Search for the cell housing the specified text and yield its (X, Y) center coordinate. 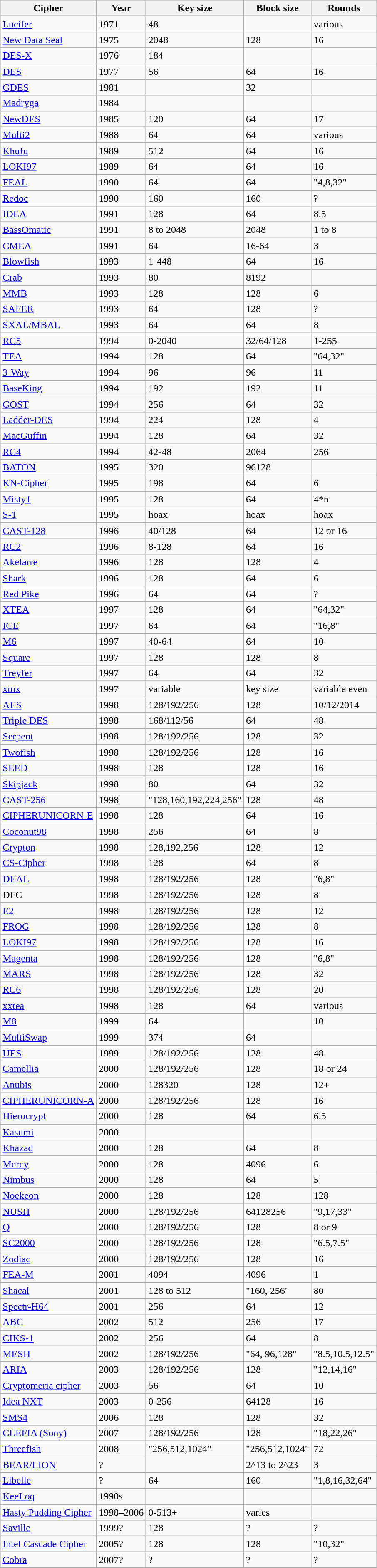
BATON (48, 467)
BaseKing (48, 388)
120 (195, 119)
"64, 96,128" (278, 1354)
FROG (48, 926)
FEAL (48, 182)
Kasumi (48, 1132)
0-256 (195, 1401)
Saville (48, 1528)
1975 (122, 40)
2064 (278, 451)
GOST (48, 404)
8 or 9 (344, 1227)
1988 (122, 135)
ICE (48, 626)
1998–2006 (122, 1512)
224 (195, 420)
Khazad (48, 1148)
ABC (48, 1322)
"10,32" (344, 1544)
Multi2 (48, 135)
Zodiac (48, 1259)
Rounds (344, 8)
AES (48, 705)
Serpent (48, 737)
1990s (122, 1496)
Treyfer (48, 673)
12+ (344, 1085)
ARIA (48, 1370)
6.5 (344, 1116)
Lucifer (48, 24)
Crab (48, 277)
Threefish (48, 1449)
Spectr-H64 (48, 1306)
New Data Seal (48, 40)
128320 (195, 1085)
TEA (48, 356)
MMB (48, 293)
CIKS-1 (48, 1338)
SAFER (48, 309)
Square (48, 657)
DES-X (48, 56)
S-1 (48, 515)
Nimbus (48, 1180)
SXAL/MBAL (48, 325)
RC2 (48, 547)
1 (344, 1275)
1-255 (344, 341)
168/112/56 (195, 721)
Akelarre (48, 562)
SMS4 (48, 1417)
8 to 2048 (195, 230)
SEED (48, 768)
RC5 (48, 341)
42-48 (195, 451)
DFC (48, 895)
Cryptomeria cipher (48, 1385)
40/128 (195, 531)
"16,8" (344, 626)
NewDES (48, 119)
18 or 24 (344, 1069)
"1,8,16,32,64" (344, 1481)
E2 (48, 910)
Year (122, 8)
374 (195, 1037)
Cipher (48, 8)
CAST-256 (48, 800)
1971 (122, 24)
RC6 (48, 990)
10/12/2014 (344, 705)
XTEA (48, 610)
CIPHERUNICORN-E (48, 816)
SC2000 (48, 1243)
Red Pike (48, 594)
Khufu (48, 151)
8.5 (344, 214)
Ladder-DES (48, 420)
1-448 (195, 262)
2008 (122, 1449)
Libelle (48, 1481)
CMEA (48, 246)
Crypton (48, 847)
BEAR/LION (48, 1464)
Blowfish (48, 262)
1985 (122, 119)
2005? (122, 1544)
FEA-M (48, 1275)
Magenta (48, 958)
2007 (122, 1433)
1999? (122, 1528)
16-64 (278, 246)
Q (48, 1227)
Key size (195, 8)
1976 (122, 56)
5 (344, 1180)
Twofish (48, 752)
1977 (122, 72)
0-2040 (195, 341)
Block size (278, 8)
key size (278, 689)
Camellia (48, 1069)
20 (344, 990)
64128 (278, 1401)
Idea NXT (48, 1401)
2007? (122, 1560)
KN-Cipher (48, 483)
Anubis (48, 1085)
DEAL (48, 879)
BassOmatic (48, 230)
"6.5,7.5" (344, 1243)
12 or 16 (344, 531)
UES (48, 1053)
Coconut98 (48, 831)
Hasty Pudding Cipher (48, 1512)
DES (48, 72)
KeeLoq (48, 1496)
3-Way (48, 372)
CLEFIA (Sony) (48, 1433)
Hierocrypt (48, 1116)
4094 (195, 1275)
Triple DES (48, 721)
72 (344, 1449)
32/64/128 (278, 341)
320 (195, 467)
64128256 (278, 1212)
128 to 512 (195, 1291)
Madryga (48, 103)
varies (278, 1512)
Skipjack (48, 784)
Misty1 (48, 499)
"160, 256" (278, 1291)
Shacal (48, 1291)
4*n (344, 499)
Intel Cascade Cipher (48, 1544)
0-513+ (195, 1512)
xxtea (48, 1006)
1 to 8 (344, 230)
"9,17,33" (344, 1212)
M8 (48, 1021)
198 (195, 483)
MESH (48, 1354)
8-128 (195, 547)
184 (195, 56)
"18,22,26" (344, 1433)
CS-Cipher (48, 863)
M6 (48, 641)
IDEA (48, 214)
"12,14,16" (344, 1370)
2^13 to 2^23 (278, 1464)
Cobra (48, 1560)
128,192,256 (195, 847)
1984 (122, 103)
NUSH (48, 1212)
"4,8,32" (344, 182)
40-64 (195, 641)
MultiSwap (48, 1037)
"8.5,10.5,12.5" (344, 1354)
xmx (48, 689)
"128,160,192,224,256" (195, 800)
Mercy (48, 1164)
MARS (48, 974)
CIPHERUNICORN-A (48, 1101)
variable (195, 689)
8192 (278, 277)
Noekeon (48, 1195)
MacGuffin (48, 435)
2006 (122, 1417)
96128 (278, 467)
Shark (48, 578)
variable even (344, 689)
1981 (122, 87)
Redoc (48, 198)
RC4 (48, 451)
CAST-128 (48, 531)
GDES (48, 87)
